From the cell containing the given text, extract its center point as (x, y) coordinate. 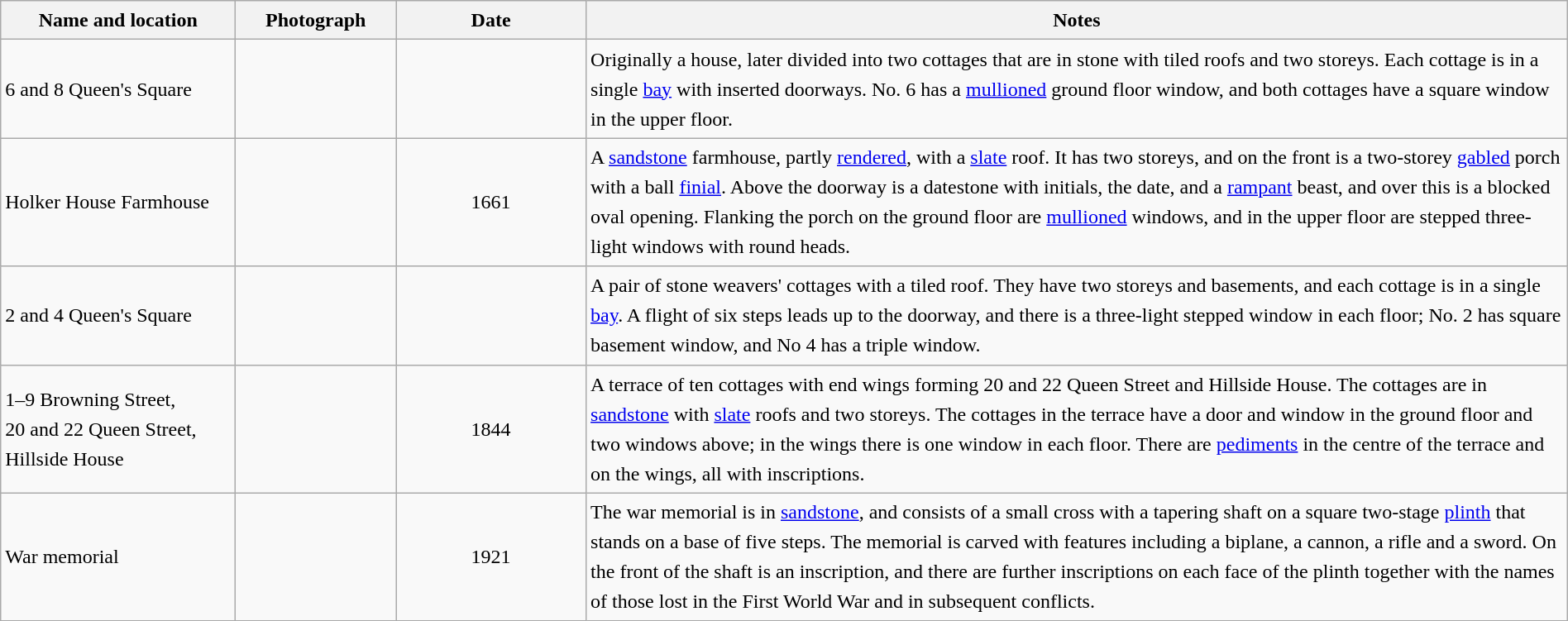
Date (491, 20)
1844 (491, 428)
War memorial (118, 557)
6 and 8 Queen's Square (118, 89)
1921 (491, 557)
1661 (491, 202)
Holker House Farmhouse (118, 202)
Name and location (118, 20)
Notes (1077, 20)
2 and 4 Queen's Square (118, 316)
1–9 Browning Street,20 and 22 Queen Street,Hillside House (118, 428)
Photograph (316, 20)
